Capture the cell that displays the provided text and extract its [X, Y] central coordinate. 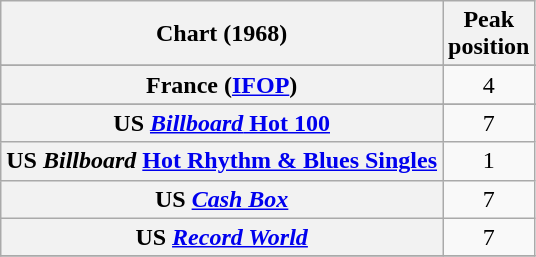
US Record World [222, 237]
US Billboard Hot Rhythm & Blues Singles [222, 161]
1 [489, 161]
Peakposition [489, 34]
Chart (1968) [222, 34]
4 [489, 85]
France (IFOP) [222, 85]
US Billboard Hot 100 [222, 123]
US Cash Box [222, 199]
